From the cell containing the given text, extract its center point as (x, y) coordinate. 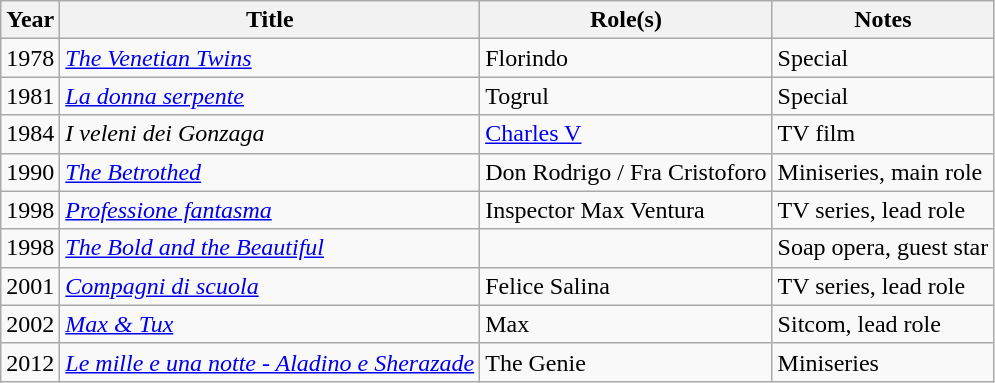
1984 (30, 134)
Max & Tux (270, 324)
Togrul (626, 96)
Miniseries (883, 362)
The Betrothed (270, 172)
Professione fantasma (270, 210)
Max (626, 324)
2012 (30, 362)
1990 (30, 172)
Charles V (626, 134)
La donna serpente (270, 96)
2002 (30, 324)
The Genie (626, 362)
Year (30, 20)
Miniseries, main role (883, 172)
1981 (30, 96)
I veleni dei Gonzaga (270, 134)
Don Rodrigo / Fra Cristoforo (626, 172)
Florindo (626, 58)
Notes (883, 20)
The Venetian Twins (270, 58)
2001 (30, 286)
Title (270, 20)
Inspector Max Ventura (626, 210)
1978 (30, 58)
Compagni di scuola (270, 286)
TV film (883, 134)
Le mille e una notte - Aladino e Sherazade (270, 362)
The Bold and the Beautiful (270, 248)
Role(s) (626, 20)
Felice Salina (626, 286)
Soap opera, guest star (883, 248)
Sitcom, lead role (883, 324)
